Pinpoint the cell where the given text exists, returning its (x, y) midpoint coordinate. 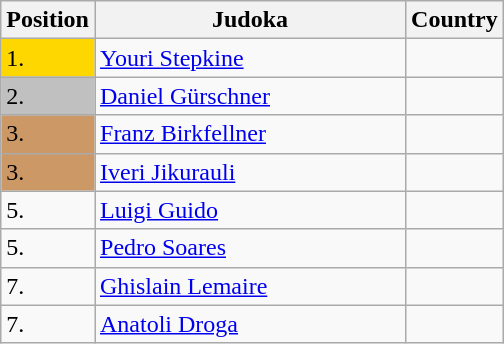
1. (48, 58)
Franz Birkfellner (250, 134)
Position (48, 20)
Pedro Soares (250, 248)
Country (455, 20)
Anatoli Droga (250, 324)
Luigi Guido (250, 210)
Iveri Jikurauli (250, 172)
2. (48, 96)
Ghislain Lemaire (250, 286)
Daniel Gürschner (250, 96)
Judoka (250, 20)
Youri Stepkine (250, 58)
